Detect which cell encompasses the target text, then output its (x, y) center coordinate. 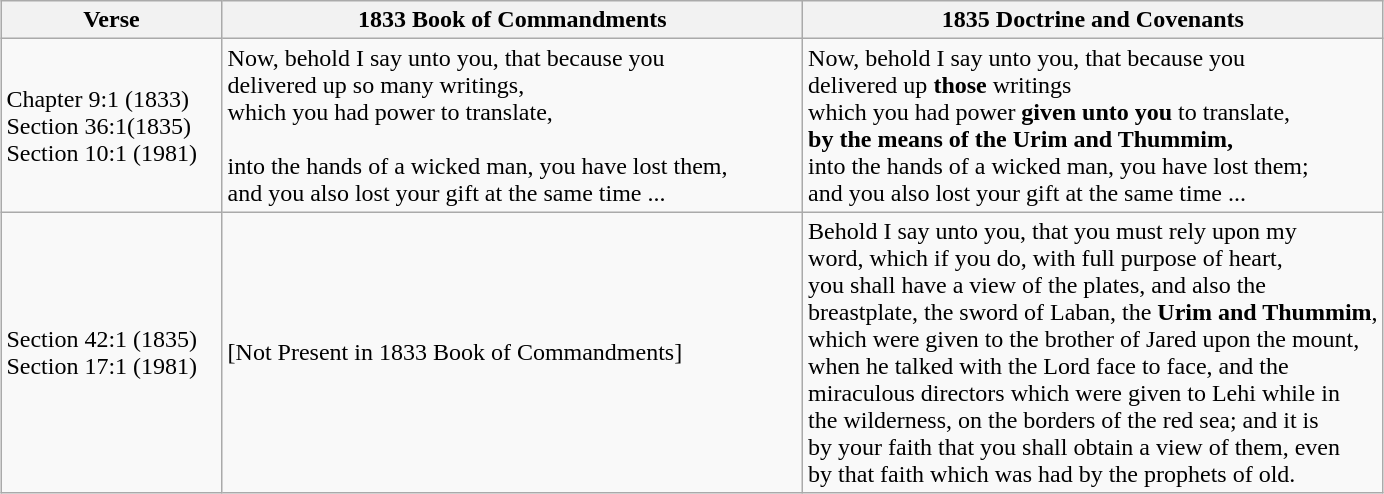
Chapter 9:1 (1833)Section 36:1(1835)Section 10:1 (1981) (112, 126)
Verse (112, 20)
[Not Present in 1833 Book of Commandments] (512, 352)
1835 Doctrine and Covenants (1094, 20)
Section 42:1 (1835)Section 17:1 (1981) (112, 352)
1833 Book of Commandments (512, 20)
